Determine the [X, Y] coordinate at the center of the cell enclosing the given text.  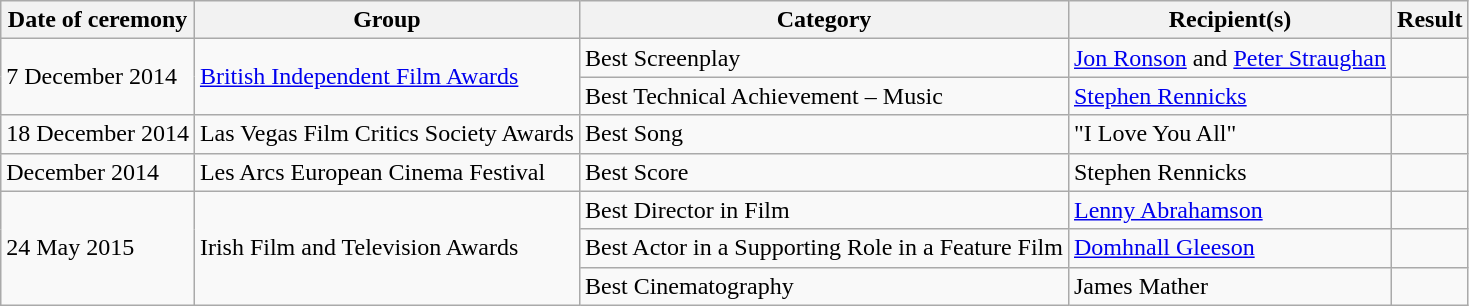
Result [1430, 20]
Category [824, 20]
Best Actor in a Supporting Role in a Feature Film [824, 248]
"I Love You All" [1230, 134]
24 May 2015 [98, 248]
Group [386, 20]
Irish Film and Television Awards [386, 248]
Jon Ronson and Peter Straughan [1230, 58]
British Independent Film Awards [386, 77]
James Mather [1230, 286]
Best Score [824, 172]
18 December 2014 [98, 134]
Recipient(s) [1230, 20]
Date of ceremony [98, 20]
Best Song [824, 134]
Best Screenplay [824, 58]
Best Cinematography [824, 286]
Best Director in Film [824, 210]
Les Arcs European Cinema Festival [386, 172]
Domhnall Gleeson [1230, 248]
Best Technical Achievement – Music [824, 96]
Lenny Abrahamson [1230, 210]
7 December 2014 [98, 77]
Las Vegas Film Critics Society Awards [386, 134]
December 2014 [98, 172]
